Locate the cell with the specified text and output its [X, Y] center coordinate. 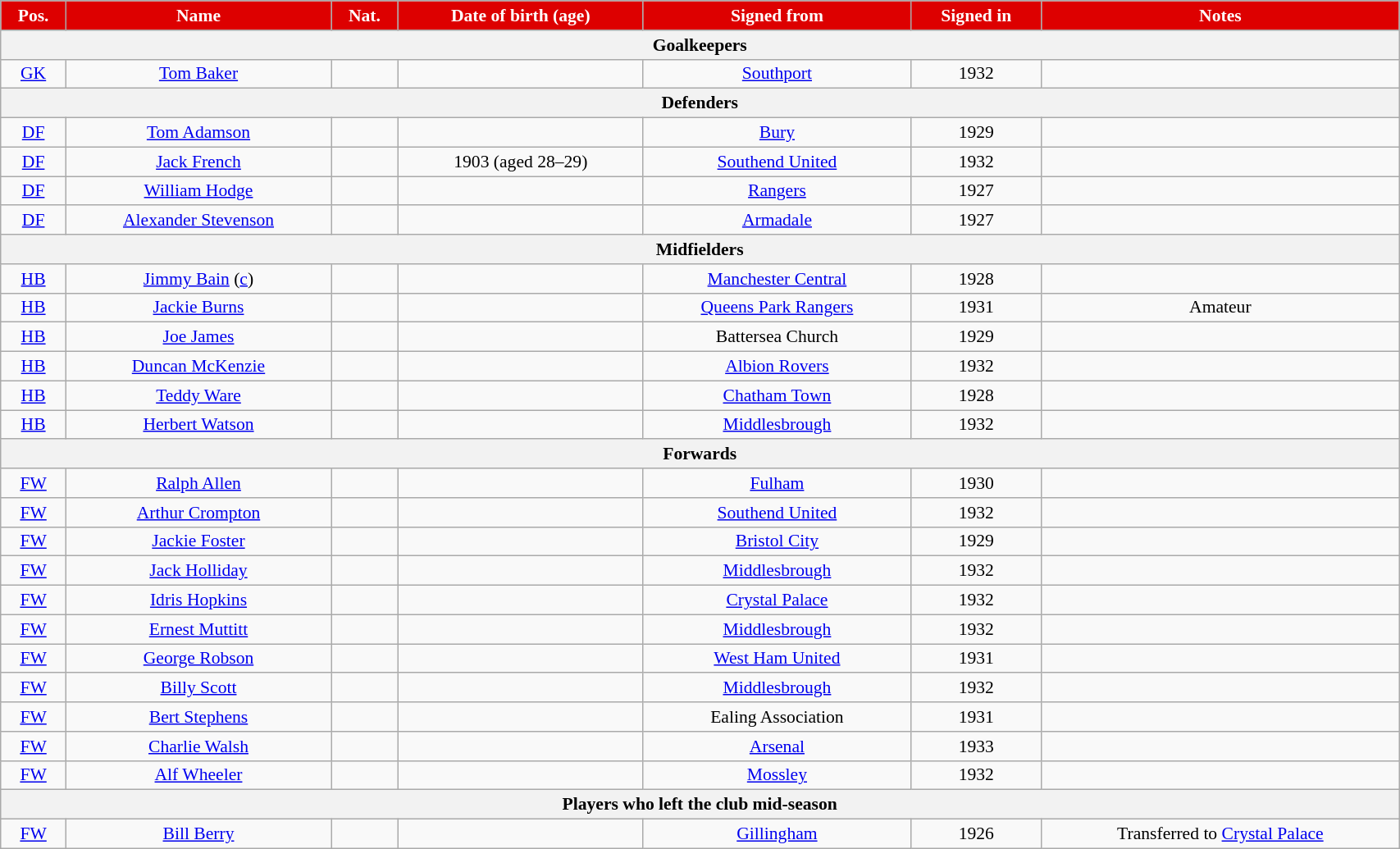
Pos. [34, 16]
1933 [976, 746]
Jimmy Bain (c) [198, 279]
Nat. [365, 16]
Battersea Church [777, 337]
Herbert Watson [198, 425]
Armadale [777, 221]
GK [34, 74]
Signed in [976, 16]
Arsenal [777, 746]
Arthur Crompton [198, 513]
Tom Baker [198, 74]
Name [198, 16]
Billy Scott [198, 688]
Jackie Foster [198, 541]
Southport [777, 74]
Teddy Ware [198, 395]
Charlie Walsh [198, 746]
Idris Hopkins [198, 600]
1930 [976, 483]
Amateur [1220, 308]
Midfielders [700, 249]
Chatham Town [777, 395]
Fulham [777, 483]
Bill Berry [198, 834]
Players who left the club mid-season [700, 805]
1926 [976, 834]
Ralph Allen [198, 483]
Jack Holliday [198, 571]
1903 (aged 28–29) [520, 162]
Mossley [777, 775]
Alf Wheeler [198, 775]
Jack French [198, 162]
Date of birth (age) [520, 16]
Jackie Burns [198, 308]
Notes [1220, 16]
Forwards [700, 454]
Albion Rovers [777, 367]
Bristol City [777, 541]
Queens Park Rangers [777, 308]
Ernest Muttitt [198, 629]
George Robson [198, 659]
Bury [777, 133]
Alexander Stevenson [198, 221]
Defenders [700, 103]
William Hodge [198, 191]
Crystal Palace [777, 600]
Joe James [198, 337]
Bert Stephens [198, 717]
West Ham United [777, 659]
Signed from [777, 16]
Gillingham [777, 834]
Manchester Central [777, 279]
Goalkeepers [700, 45]
Duncan McKenzie [198, 367]
Rangers [777, 191]
Tom Adamson [198, 133]
Ealing Association [777, 717]
Transferred to Crystal Palace [1220, 834]
